Locate the cell with the specified text and output its [x, y] center coordinate. 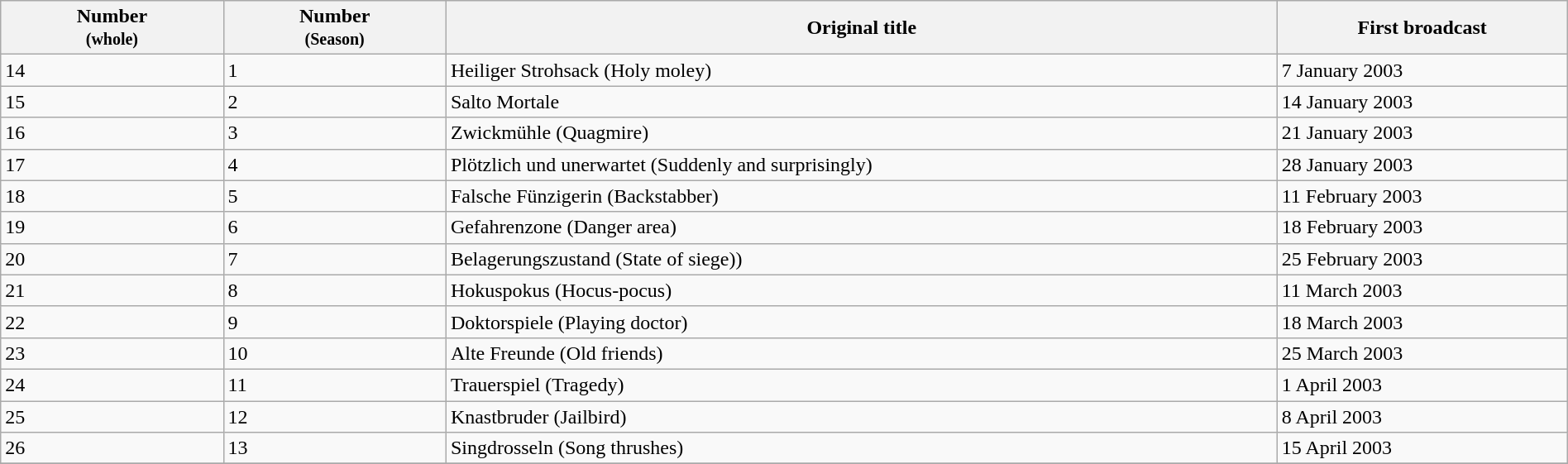
25 March 2003 [1422, 353]
11 [334, 385]
18 [112, 196]
11 March 2003 [1422, 290]
Alte Freunde (Old friends) [862, 353]
Falsche Fünzigerin (Backstabber) [862, 196]
Knastbruder (Jailbird) [862, 416]
10 [334, 353]
21 January 2003 [1422, 133]
15 April 2003 [1422, 448]
Doktorspiele (Playing doctor) [862, 322]
Salto Mortale [862, 102]
Gefahrenzone (Danger area) [862, 227]
7 January 2003 [1422, 70]
23 [112, 353]
8 April 2003 [1422, 416]
12 [334, 416]
Zwickmühle (Quagmire) [862, 133]
22 [112, 322]
6 [334, 227]
Belagerungszustand (State of siege)) [862, 259]
Singdrosseln (Song thrushes) [862, 448]
5 [334, 196]
Number (whole) [112, 28]
Heiliger Strohsack (Holy moley) [862, 70]
15 [112, 102]
2 [334, 102]
17 [112, 165]
28 January 2003 [1422, 165]
1 April 2003 [1422, 385]
25 [112, 416]
21 [112, 290]
16 [112, 133]
8 [334, 290]
19 [112, 227]
26 [112, 448]
13 [334, 448]
Hokuspokus (Hocus-pocus) [862, 290]
Original title [862, 28]
3 [334, 133]
Plötzlich und unerwartet (Suddenly and surprisingly) [862, 165]
4 [334, 165]
20 [112, 259]
9 [334, 322]
14 January 2003 [1422, 102]
Number (Season) [334, 28]
1 [334, 70]
11 February 2003 [1422, 196]
18 February 2003 [1422, 227]
18 March 2003 [1422, 322]
14 [112, 70]
First broadcast [1422, 28]
7 [334, 259]
24 [112, 385]
25 February 2003 [1422, 259]
Trauerspiel (Tragedy) [862, 385]
